Search for the cell housing the specified text and yield its [x, y] center coordinate. 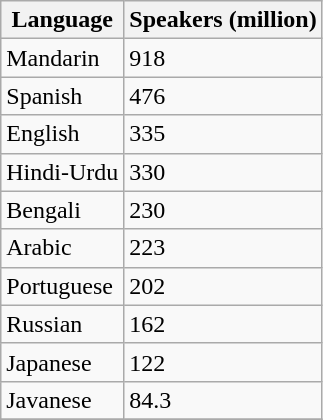
84.3 [223, 400]
476 [223, 96]
English [62, 134]
Bengali [62, 210]
335 [223, 134]
Speakers (million) [223, 20]
122 [223, 362]
202 [223, 286]
Russian [62, 324]
Language [62, 20]
Portuguese [62, 286]
918 [223, 58]
Japanese [62, 362]
230 [223, 210]
223 [223, 248]
Arabic [62, 248]
Spanish [62, 96]
330 [223, 172]
162 [223, 324]
Hindi-Urdu [62, 172]
Javanese [62, 400]
Mandarin [62, 58]
